Capture the cell that displays the provided text and extract its [X, Y] central coordinate. 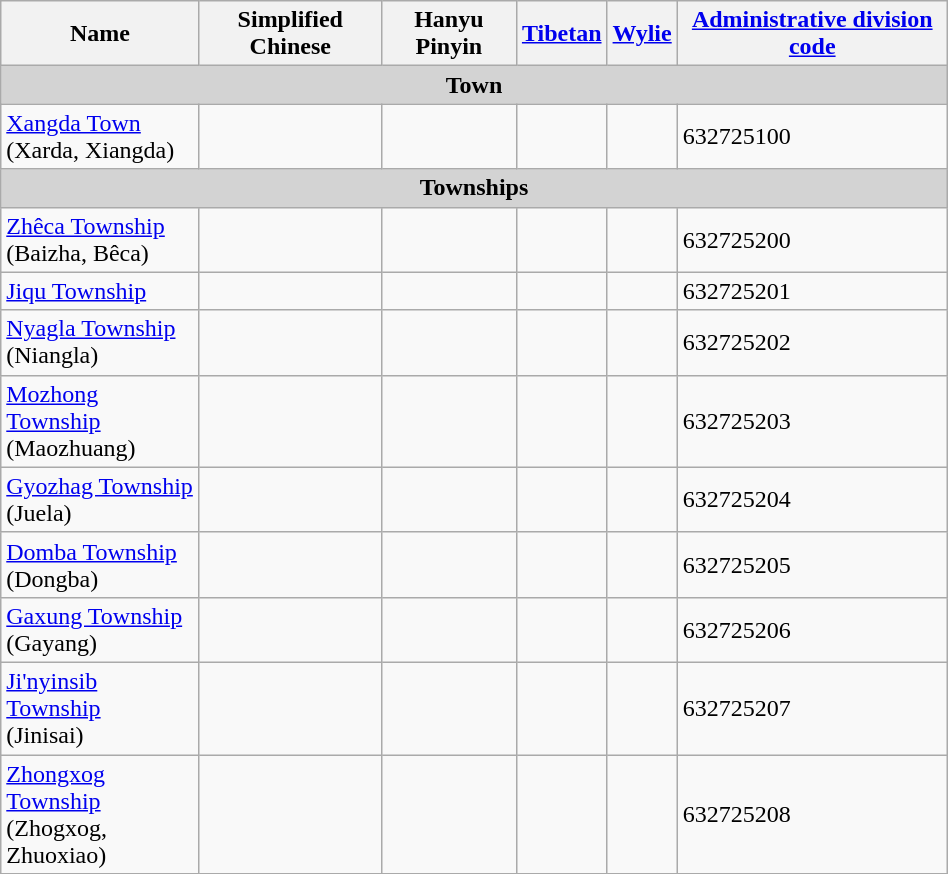
632725206 [812, 630]
Simplified Chinese [290, 34]
Wylie [642, 34]
Mozhong Township(Maozhuang) [100, 421]
Tibetan [562, 34]
632725200 [812, 240]
Hanyu Pinyin [448, 34]
632725208 [812, 814]
632725100 [812, 136]
632725203 [812, 421]
Jiqu Township [100, 291]
Name [100, 34]
632725201 [812, 291]
632725205 [812, 564]
Xangda Town(Xarda, Xiangda) [100, 136]
Gyozhag Township(Juela) [100, 500]
Ji'nyinsib Township(Jinisai) [100, 708]
632725202 [812, 342]
Townships [474, 188]
Zhêca Township(Baizha, Bêca) [100, 240]
Nyagla Township(Niangla) [100, 342]
632725204 [812, 500]
Administrative division code [812, 34]
Zhongxog Township(Zhogxog, Zhuoxiao) [100, 814]
632725207 [812, 708]
Town [474, 85]
Gaxung Township(Gayang) [100, 630]
Domba Township(Dongba) [100, 564]
